Return the [x, y] coordinate for the center point of the cell that contains the specified text.  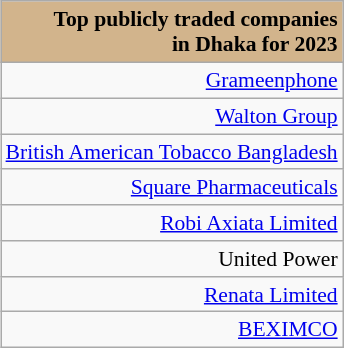
Robi Axiata Limited [172, 223]
Top publicly traded companies in Dhaka for 2023 [172, 32]
Renata Limited [172, 294]
Square Pharmaceuticals [172, 187]
BEXIMCO [172, 330]
Walton Group [172, 116]
Grameenphone [172, 80]
United Power [172, 259]
British American Tobacco Bangladesh [172, 152]
